From the cell containing the given text, extract its center point as (x, y) coordinate. 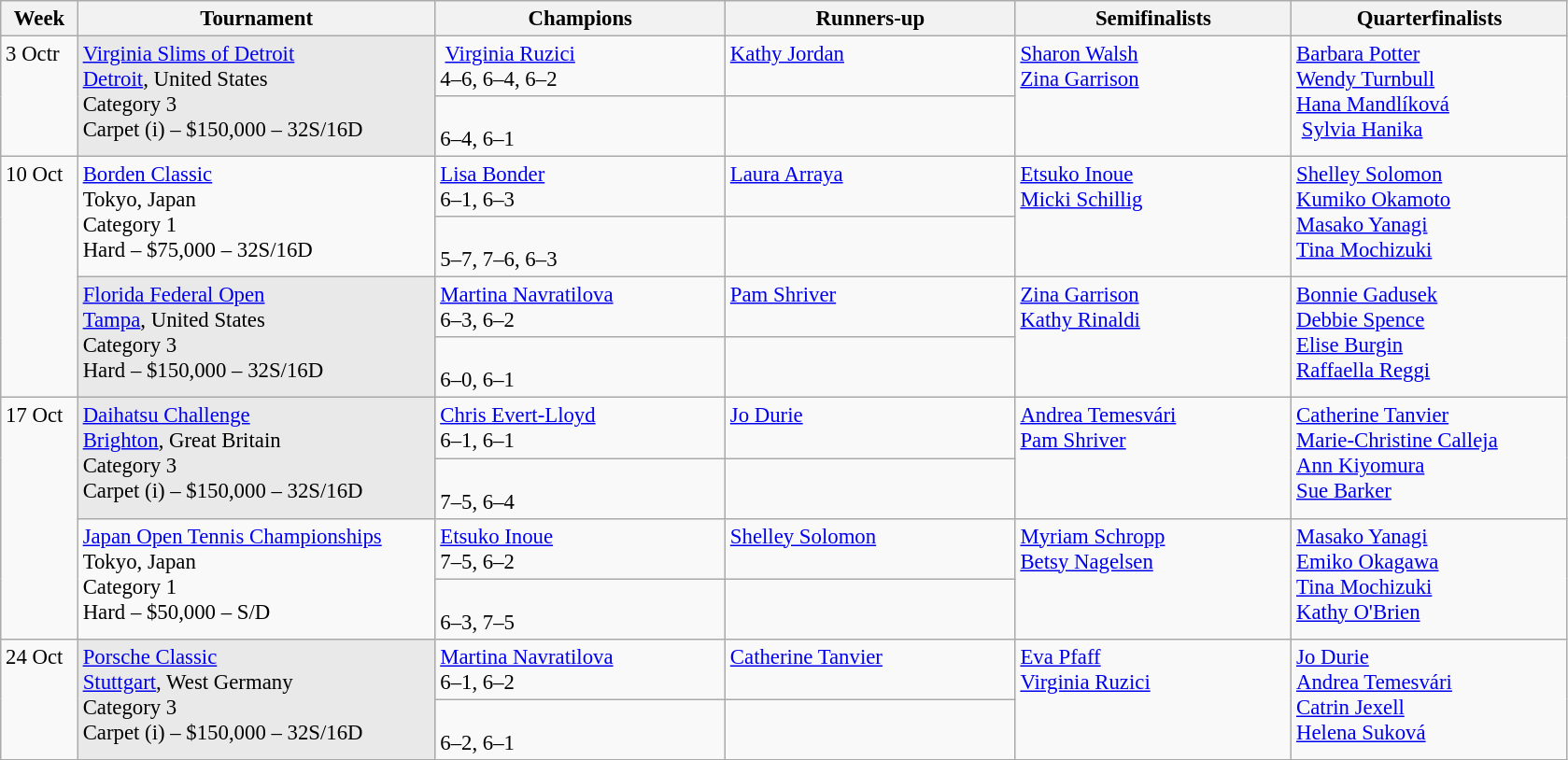
Runners-up (870, 19)
Champions (581, 19)
Bonnie Gadusek Debbie Spence Elise Burgin Raffaella Reggi (1430, 338)
Sharon Walsh Zina Garrison (1153, 97)
Martina Navratilova 6–1, 6–2 (581, 669)
Myriam Schropp Betsy Nagelsen (1153, 579)
Daihatsu Challenge Brighton, Great Britain Category 3 Carpet (i) – $150,000 – 32S/16D (256, 457)
Shelley Solomon Kumiko Okamoto Masako Yanagi Tina Mochizuki (1430, 217)
Quarterfinalists (1430, 19)
Masako Yanagi Emiko Okagawa Tina Mochizuki Kathy O'Brien (1430, 579)
Catherine Tanvier Marie-Christine Calleja Ann Kiyomura Sue Barker (1430, 457)
Tournament (256, 19)
17 Oct (39, 518)
Week (39, 19)
6–3, 7–5 (581, 609)
Semifinalists (1153, 19)
Japan Open Tennis Championships Tokyo, Japan Category 1 Hard – $50,000 – S/D (256, 579)
Zina Garrison Kathy Rinaldi (1153, 338)
Florida Federal Open Tampa, United States Category 3 Hard – $150,000 – 32S/16D (256, 338)
6–2, 6–1 (581, 730)
Martina Navratilova 6–3, 6–2 (581, 308)
Lisa Bonder 6–1, 6–3 (581, 187)
7–5, 6–4 (581, 489)
Porsche Classic Stuttgart, West Germany Category 3 Carpet (i) – $150,000 – 32S/16D (256, 698)
5–7, 7–6, 6–3 (581, 246)
Pam Shriver (870, 308)
6–4, 6–1 (581, 127)
Catherine Tanvier (870, 669)
Laura Arraya (870, 187)
Jo Durie Andrea Temesvári Catrin Jexell Helena Suková (1430, 698)
Eva Pfaff Virginia Ruzici (1153, 698)
3 Octr (39, 97)
Andrea Temesvári Pam Shriver (1153, 457)
24 Oct (39, 698)
Etsuko Inoue Micki Schillig (1153, 217)
Barbara Potter Wendy Turnbull Hana Mandlíková Sylvia Hanika (1430, 97)
Chris Evert-Lloyd 6–1, 6–1 (581, 428)
Jo Durie (870, 428)
Shelley Solomon (870, 549)
Virginia Slims of Detroit Detroit, United States Category 3 Carpet (i) – $150,000 – 32S/16D (256, 97)
6–0, 6–1 (581, 368)
Virginia Ruzici 4–6, 6–4, 6–2 (581, 67)
Kathy Jordan (870, 67)
10 Oct (39, 277)
Etsuko Inoue7–5, 6–2 (581, 549)
Borden Classic Tokyo, Japan Category 1 Hard – $75,000 – 32S/16D (256, 217)
